Identify which cell holds the provided text, then report its (x, y) central coordinate. 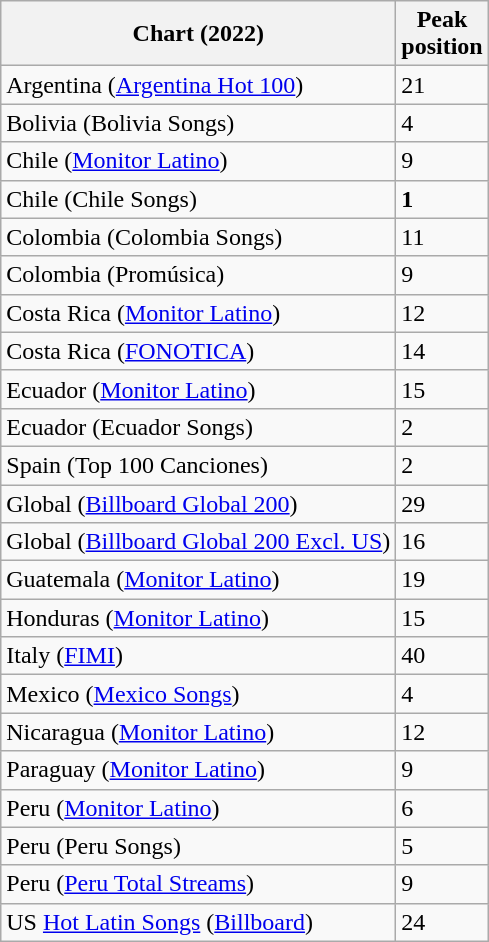
Honduras (Monitor Latino) (198, 618)
24 (442, 922)
16 (442, 542)
5 (442, 846)
14 (442, 351)
Bolivia (Bolivia Songs) (198, 123)
6 (442, 808)
11 (442, 237)
Chile (Monitor Latino) (198, 161)
Paraguay (Monitor Latino) (198, 770)
Costa Rica (Monitor Latino) (198, 313)
19 (442, 580)
Peru (Monitor Latino) (198, 808)
29 (442, 503)
Global (Billboard Global 200) (198, 503)
Colombia (Promúsica) (198, 275)
Argentina (Argentina Hot 100) (198, 85)
Peakposition (442, 34)
Colombia (Colombia Songs) (198, 237)
1 (442, 199)
Guatemala (Monitor Latino) (198, 580)
Costa Rica (FONOTICA) (198, 351)
Chile (Chile Songs) (198, 199)
21 (442, 85)
Ecuador (Monitor Latino) (198, 389)
Chart (2022) (198, 34)
Global (Billboard Global 200 Excl. US) (198, 542)
Peru (Peru Total Streams) (198, 884)
Mexico (Mexico Songs) (198, 694)
Spain (Top 100 Canciones) (198, 465)
Peru (Peru Songs) (198, 846)
Italy (FIMI) (198, 656)
Ecuador (Ecuador Songs) (198, 427)
Nicaragua (Monitor Latino) (198, 732)
40 (442, 656)
US Hot Latin Songs (Billboard) (198, 922)
